Find where the given text appears and provide that cell's center as [X, Y] coordinate. 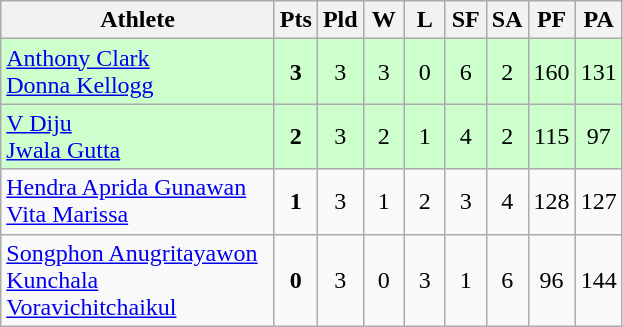
PA [598, 20]
Hendra Aprida Gunawan Vita Marissa [138, 202]
W [384, 20]
160 [552, 72]
Songphon Anugritayawon Kunchala Voravichitchaikul [138, 280]
Anthony Clark Donna Kellogg [138, 72]
131 [598, 72]
Pts [296, 20]
SA [507, 20]
128 [552, 202]
115 [552, 136]
V Diju Jwala Gutta [138, 136]
127 [598, 202]
97 [598, 136]
SF [466, 20]
PF [552, 20]
Pld [340, 20]
144 [598, 280]
Athlete [138, 20]
96 [552, 280]
L [424, 20]
